Search for the cell housing the specified text and yield its [X, Y] center coordinate. 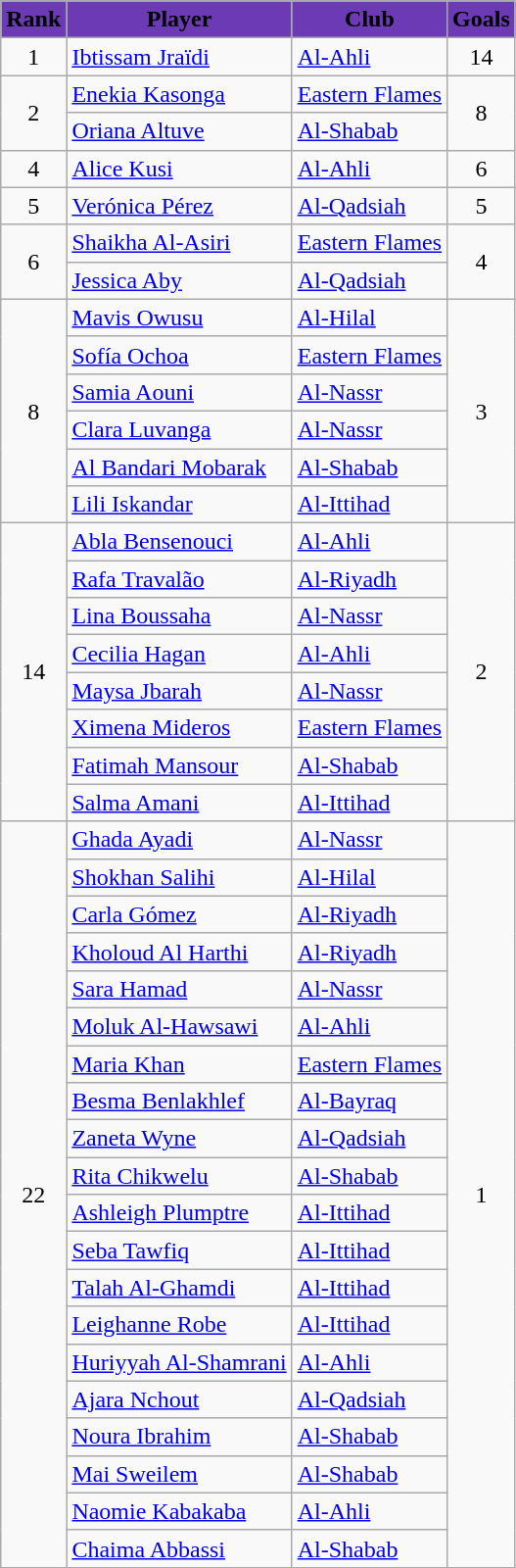
Kholoud Al Harthi [179, 952]
Oriana Altuve [179, 131]
Ximena Mideros [179, 728]
3 [482, 411]
Chaima Abbassi [179, 1548]
Sara Hamad [179, 989]
Sofía Ochoa [179, 355]
Ghada Ayadi [179, 840]
Fatimah Mansour [179, 765]
Zaneta Wyne [179, 1139]
Clara Luvanga [179, 429]
Enekia Kasonga [179, 94]
22 [33, 1194]
Cecilia Hagan [179, 654]
Player [179, 20]
Naomie Kabakaba [179, 1511]
Al Bandari Mobarak [179, 467]
Maysa Jbarah [179, 691]
Samia Aouni [179, 392]
Besma Benlakhlef [179, 1102]
Talah Al-Ghamdi [179, 1288]
Salma Amani [179, 803]
Moluk Al-Hawsawi [179, 1026]
Abla Bensenouci [179, 542]
Goals [482, 20]
Jessica Aby [179, 280]
Leighanne Robe [179, 1325]
Mai Sweilem [179, 1474]
Shokhan Salihi [179, 877]
Mavis Owusu [179, 318]
Club [369, 20]
Noura Ibrahim [179, 1437]
Alice Kusi [179, 169]
Ajara Nchout [179, 1399]
Seba Tawfiq [179, 1250]
Ashleigh Plumptre [179, 1213]
Lina Boussaha [179, 616]
Huriyyah Al-Shamrani [179, 1362]
Lili Iskandar [179, 505]
Rita Chikwelu [179, 1176]
Verónica Pérez [179, 206]
Ibtissam Jraïdi [179, 57]
Shaikha Al-Asiri [179, 243]
Rafa Travalão [179, 579]
Rank [33, 20]
Carla Gómez [179, 914]
Al-Bayraq [369, 1102]
Maria Khan [179, 1063]
